Scan for the cell matching the given text and deliver its [x, y] coordinate at center. 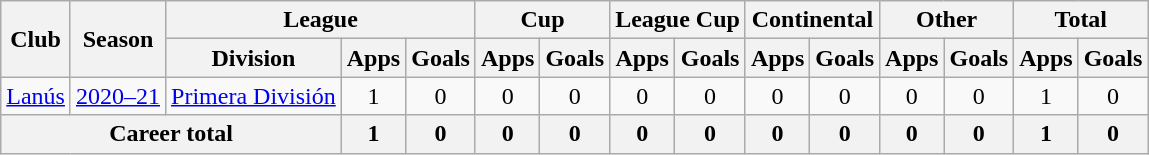
Cup [542, 20]
League [321, 20]
Primera División [254, 96]
Other [947, 20]
Continental [812, 20]
Lanús [36, 96]
League Cup [678, 20]
Division [254, 58]
Career total [171, 134]
Season [118, 39]
2020–21 [118, 96]
Total [1081, 20]
Club [36, 39]
